From the cell containing the given text, extract its center point as [x, y] coordinate. 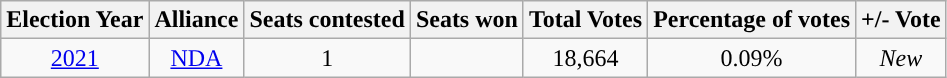
18,664 [585, 58]
1 [327, 58]
Alliance [196, 20]
NDA [196, 58]
Total Votes [585, 20]
Seats contested [327, 20]
New [902, 58]
Percentage of votes [752, 20]
Seats won [466, 20]
2021 [75, 58]
0.09% [752, 58]
+/- Vote [902, 20]
Election Year [75, 20]
